Pinpoint the cell where the given text exists, returning its [x, y] midpoint coordinate. 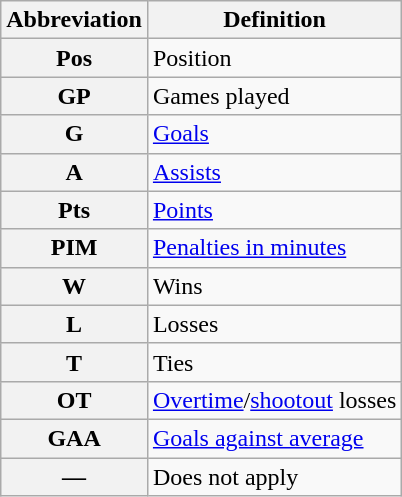
Position [274, 58]
W [74, 286]
Losses [274, 324]
L [74, 324]
Wins [274, 286]
— [74, 477]
Goals against average [274, 438]
Pos [74, 58]
G [74, 134]
Overtime/shootout losses [274, 400]
Pts [74, 210]
Goals [274, 134]
A [74, 172]
Definition [274, 20]
T [74, 362]
GP [74, 96]
Points [274, 210]
Games played [274, 96]
Does not apply [274, 477]
Ties [274, 362]
Abbreviation [74, 20]
Penalties in minutes [274, 248]
GAA [74, 438]
PIM [74, 248]
Assists [274, 172]
OT [74, 400]
